Pinpoint the cell where the given text exists, returning its [x, y] midpoint coordinate. 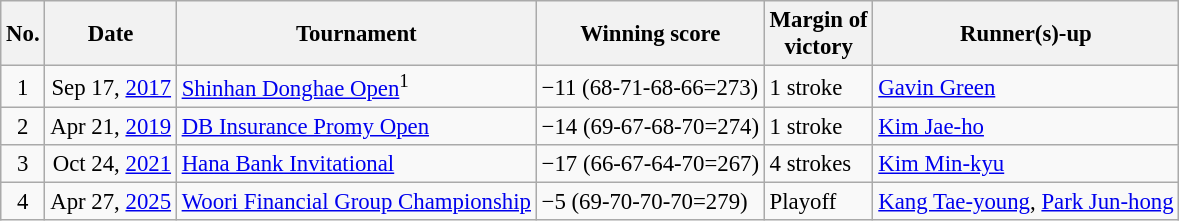
Date [110, 34]
1 [23, 87]
DB Insurance Promy Open [356, 127]
Oct 24, 2021 [110, 164]
Apr 27, 2025 [110, 202]
Playoff [818, 202]
Hana Bank Invitational [356, 164]
No. [23, 34]
4 strokes [818, 164]
Apr 21, 2019 [110, 127]
Kim Min-kyu [1026, 164]
Kang Tae-young, Park Jun-hong [1026, 202]
Sep 17, 2017 [110, 87]
−11 (68-71-68-66=273) [650, 87]
Shinhan Donghae Open1 [356, 87]
4 [23, 202]
Tournament [356, 34]
−17 (66-67-64-70=267) [650, 164]
Runner(s)-up [1026, 34]
Kim Jae-ho [1026, 127]
−14 (69-67-68-70=274) [650, 127]
3 [23, 164]
Margin ofvictory [818, 34]
Woori Financial Group Championship [356, 202]
2 [23, 127]
−5 (69-70-70-70=279) [650, 202]
Winning score [650, 34]
Gavin Green [1026, 87]
